Return the (x, y) coordinate for the center point of the cell that contains the specified text.  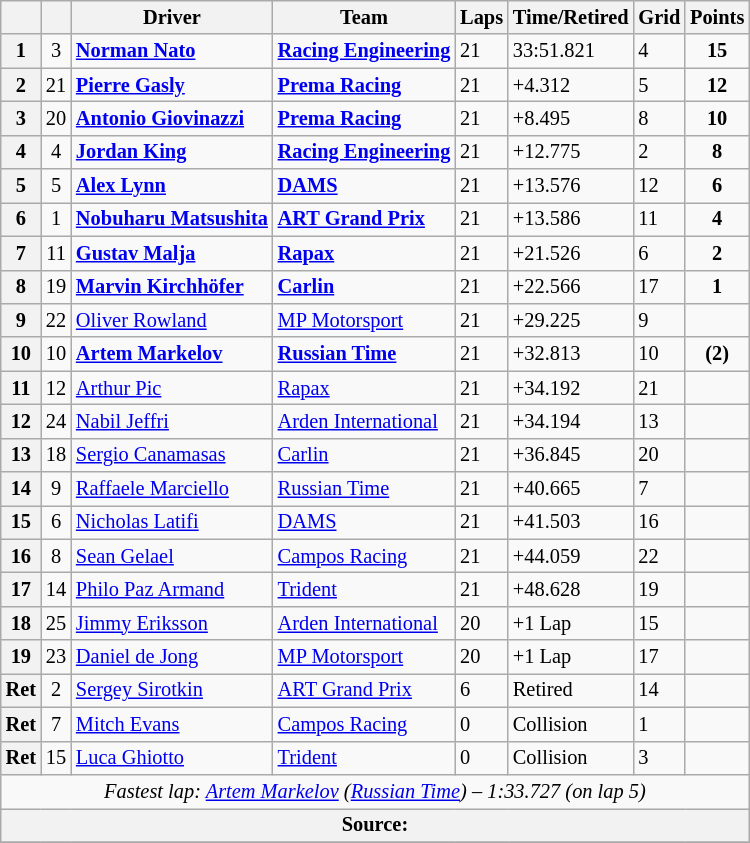
+22.566 (571, 287)
+12.775 (571, 152)
+36.845 (571, 455)
Grid (660, 17)
+21.526 (571, 253)
Sergey Sirotkin (172, 690)
+40.665 (571, 489)
Driver (172, 17)
Marvin Kirchhöfer (172, 287)
Laps (482, 17)
Jordan King (172, 152)
+41.503 (571, 522)
Alex Lynn (172, 186)
Nabil Jeffri (172, 421)
Arthur Pic (172, 388)
+34.194 (571, 421)
+34.192 (571, 388)
Nobuharu Matsushita (172, 219)
Raffaele Marciello (172, 489)
Pierre Gasly (172, 85)
(2) (717, 354)
Norman Nato (172, 51)
25 (56, 623)
+44.059 (571, 556)
Luca Ghiotto (172, 758)
Jimmy Eriksson (172, 623)
Points (717, 17)
Time/Retired (571, 17)
23 (56, 657)
+4.312 (571, 85)
Mitch Evans (172, 724)
Team (364, 17)
+8.495 (571, 118)
Oliver Rowland (172, 320)
24 (56, 421)
Gustav Malja (172, 253)
+48.628 (571, 589)
+32.813 (571, 354)
+13.586 (571, 219)
Sean Gelael (172, 556)
+29.225 (571, 320)
Sergio Canamasas (172, 455)
33:51.821 (571, 51)
Artem Markelov (172, 354)
+13.576 (571, 186)
Philo Paz Armand (172, 589)
Source: (375, 825)
Antonio Giovinazzi (172, 118)
Nicholas Latifi (172, 522)
Fastest lap: Artem Markelov (Russian Time) – 1:33.727 (on lap 5) (375, 791)
Retired (571, 690)
Daniel de Jong (172, 657)
